For the text-containing cell, return its midpoint in (x, y) coordinate format. 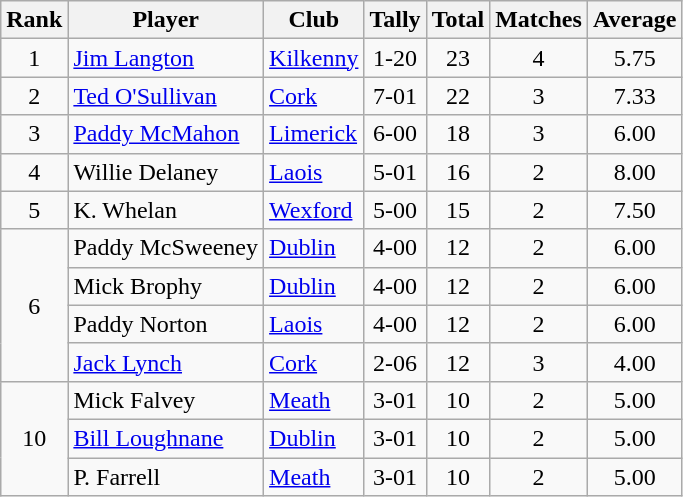
Wexford (314, 210)
Bill Loughnane (166, 438)
Paddy McSweeney (166, 248)
1-20 (395, 58)
Rank (34, 20)
22 (458, 96)
Player (166, 20)
5.75 (634, 58)
Club (314, 20)
15 (458, 210)
8.00 (634, 172)
Kilkenny (314, 58)
7-01 (395, 96)
Average (634, 20)
Mick Brophy (166, 286)
4.00 (634, 362)
Limerick (314, 134)
Willie Delaney (166, 172)
Jack Lynch (166, 362)
16 (458, 172)
6-00 (395, 134)
Ted O'Sullivan (166, 96)
Tally (395, 20)
6 (34, 305)
Mick Falvey (166, 400)
Matches (539, 20)
5 (34, 210)
7.33 (634, 96)
18 (458, 134)
K. Whelan (166, 210)
Paddy McMahon (166, 134)
7.50 (634, 210)
2-06 (395, 362)
Total (458, 20)
1 (34, 58)
Paddy Norton (166, 324)
5-00 (395, 210)
P. Farrell (166, 477)
23 (458, 58)
Jim Langton (166, 58)
5-01 (395, 172)
